Determine the (X, Y) coordinate at the center of the cell enclosing the given text.  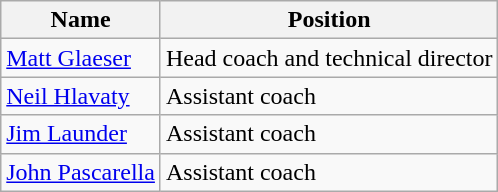
Neil Hlavaty (81, 96)
John Pascarella (81, 172)
Name (81, 20)
Position (329, 20)
Matt Glaeser (81, 58)
Jim Launder (81, 134)
Head coach and technical director (329, 58)
